Search for the cell housing the specified text and yield its [X, Y] center coordinate. 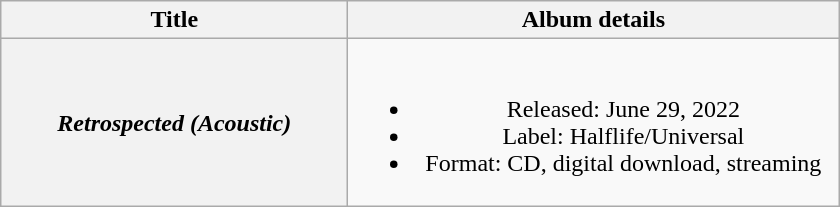
Title [174, 20]
Album details [594, 20]
Released: June 29, 2022Label: Halflife/UniversalFormat: CD, digital download, streaming [594, 122]
Retrospected (Acoustic) [174, 122]
